Extract the [x, y] coordinate from the center of the cell holding the provided text.  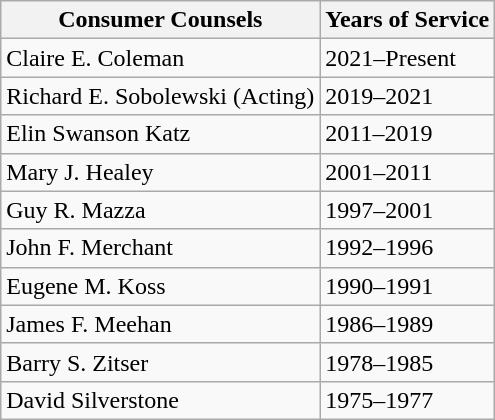
Mary J. Healey [160, 172]
Richard E. Sobolewski (Acting) [160, 96]
2019–2021 [408, 96]
1990–1991 [408, 286]
David Silverstone [160, 400]
1992–1996 [408, 248]
2021–Present [408, 58]
John F. Merchant [160, 248]
Barry S. Zitser [160, 362]
1997–2001 [408, 210]
Consumer Counsels [160, 20]
1986–1989 [408, 324]
Claire E. Coleman [160, 58]
1978–1985 [408, 362]
2011–2019 [408, 134]
Eugene M. Koss [160, 286]
Elin Swanson Katz [160, 134]
Years of Service [408, 20]
Guy R. Mazza [160, 210]
2001–2011 [408, 172]
1975–1977 [408, 400]
James F. Meehan [160, 324]
